Detect which cell encompasses the target text, then output its (x, y) center coordinate. 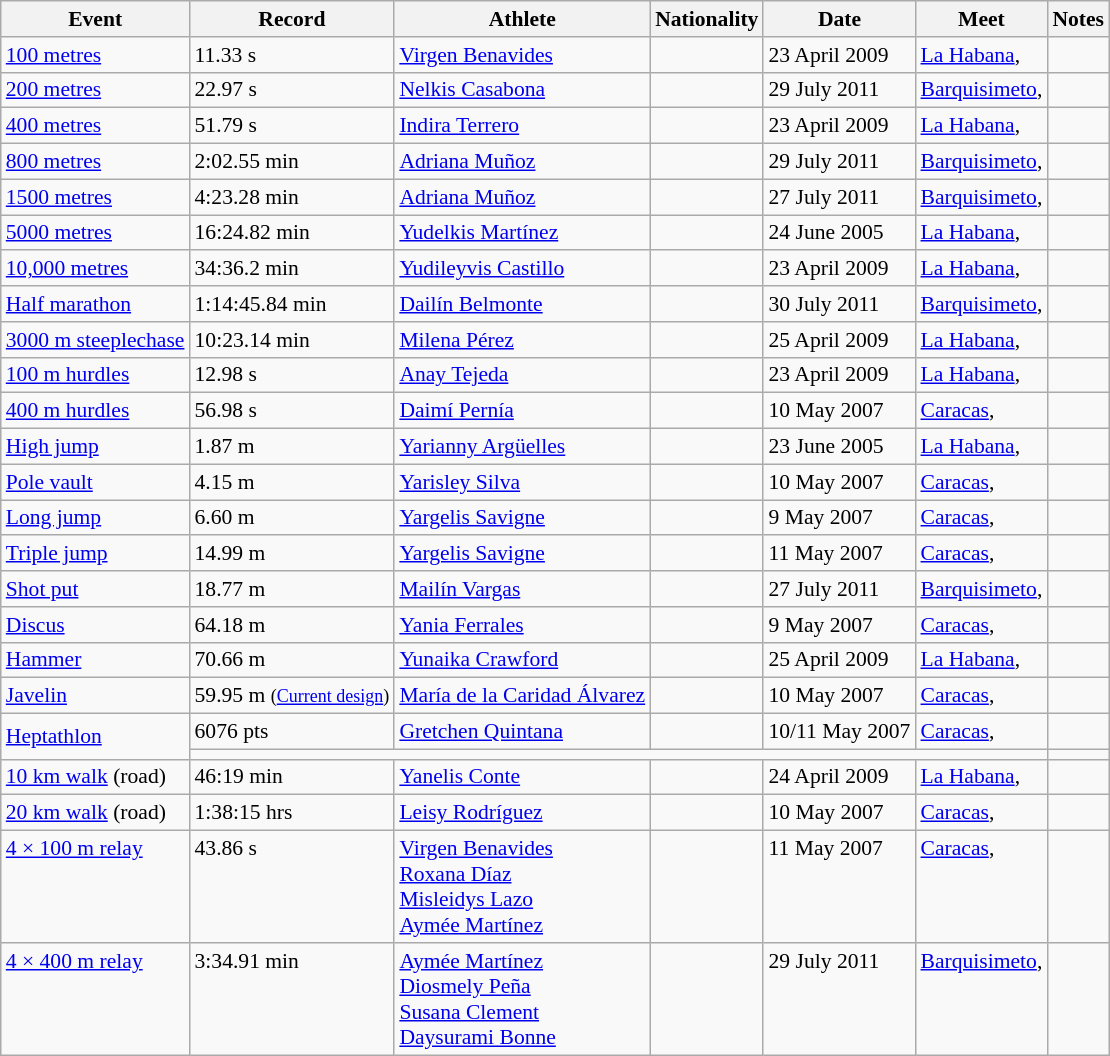
Triple jump (96, 554)
Yanelis Conte (522, 777)
Pole vault (96, 482)
Yarianny Argüelles (522, 447)
Javelin (96, 696)
18.77 m (292, 589)
Athlete (522, 19)
16:24.82 min (292, 233)
100 m hurdles (96, 375)
Shot put (96, 589)
23 June 2005 (839, 447)
4:23.28 min (292, 197)
Yania Ferrales (522, 625)
400 metres (96, 126)
Notes (1078, 19)
59.95 m (Current design) (292, 696)
Yunaika Crawford (522, 660)
2:02.55 min (292, 162)
Mailín Vargas (522, 589)
6076 pts (292, 732)
4 × 100 m relay (96, 887)
Indira Terrero (522, 126)
1:38:15 hrs (292, 813)
34:36.2 min (292, 269)
Record (292, 19)
5000 metres (96, 233)
Dailín Belmonte (522, 304)
Discus (96, 625)
Nationality (706, 19)
Hammer (96, 660)
María de la Caridad Álvarez (522, 696)
10 km walk (road) (96, 777)
High jump (96, 447)
4 × 400 m relay (96, 999)
43.86 s (292, 887)
Daimí Pernía (522, 411)
Event (96, 19)
4.15 m (292, 482)
3:34.91 min (292, 999)
800 metres (96, 162)
11.33 s (292, 55)
30 July 2011 (839, 304)
Leisy Rodríguez (522, 813)
Yudileyvis Castillo (522, 269)
Aymée Martínez Diosmely Peña Susana Clement Daysurami Bonne (522, 999)
Yudelkis Martínez (522, 233)
6.60 m (292, 518)
22.97 s (292, 90)
Long jump (96, 518)
Half marathon (96, 304)
1500 metres (96, 197)
Virgen Benavides Roxana Díaz Misleidys Lazo Aymée Martínez (522, 887)
70.66 m (292, 660)
Yarisley Silva (522, 482)
1.87 m (292, 447)
Meet (981, 19)
64.18 m (292, 625)
46:19 min (292, 777)
400 m hurdles (96, 411)
Milena Pérez (522, 340)
200 metres (96, 90)
12.98 s (292, 375)
Date (839, 19)
10/11 May 2007 (839, 732)
100 metres (96, 55)
10:23.14 min (292, 340)
24 April 2009 (839, 777)
Virgen Benavides (522, 55)
56.98 s (292, 411)
1:14:45.84 min (292, 304)
Nelkis Casabona (522, 90)
Anay Tejeda (522, 375)
20 km walk (road) (96, 813)
51.79 s (292, 126)
3000 m steeplechase (96, 340)
10,000 metres (96, 269)
14.99 m (292, 554)
Gretchen Quintana (522, 732)
Heptathlon (96, 737)
24 June 2005 (839, 233)
